Capture the cell that displays the provided text and extract its (x, y) central coordinate. 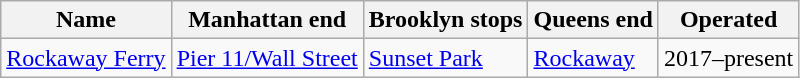
Rockaway Ferry (86, 58)
Name (86, 20)
Queens end (593, 20)
Brooklyn stops (446, 20)
Pier 11/Wall Street (267, 58)
Manhattan end (267, 20)
Operated (728, 20)
Sunset Park (446, 58)
Rockaway (593, 58)
2017–present (728, 58)
